Pinpoint the cell where the given text exists, returning its [x, y] midpoint coordinate. 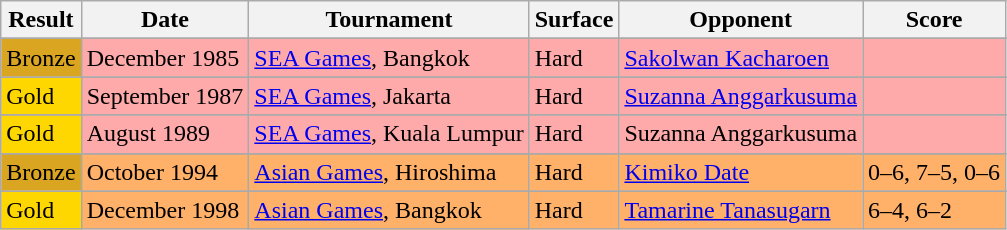
Sakolwan Kacharoen [741, 58]
SEA Games, Bangkok [389, 58]
SEA Games, Kuala Lumpur [389, 134]
Opponent [741, 20]
October 1994 [165, 172]
December 1998 [165, 210]
Asian Games, Hiroshima [389, 172]
Score [934, 20]
Kimiko Date [741, 172]
Date [165, 20]
6–4, 6–2 [934, 210]
Result [41, 20]
Tamarine Tanasugarn [741, 210]
Surface [574, 20]
December 1985 [165, 58]
Tournament [389, 20]
SEA Games, Jakarta [389, 96]
September 1987 [165, 96]
0–6, 7–5, 0–6 [934, 172]
Asian Games, Bangkok [389, 210]
August 1989 [165, 134]
